Pinpoint the cell where the given text exists, returning its [X, Y] midpoint coordinate. 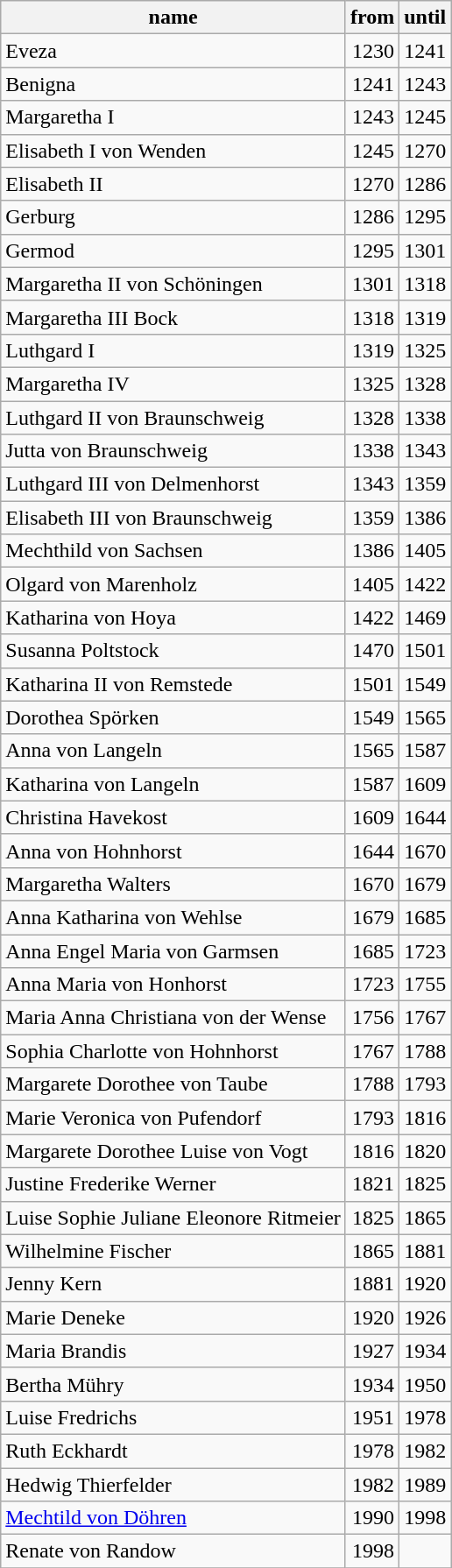
Margaretha Walters [173, 884]
1989 [426, 1485]
Katharina von Hoya [173, 618]
Anna Engel Maria von Garmsen [173, 950]
Wilhelmine Fischer [173, 1251]
1821 [371, 1184]
Elisabeth II [173, 184]
Christina Havekost [173, 817]
Hedwig Thierfelder [173, 1485]
1230 [371, 51]
Susanna Poltstock [173, 651]
1820 [426, 1151]
Elisabeth III von Braunschweig [173, 518]
Margaretha I [173, 117]
Jenny Kern [173, 1284]
1470 [371, 651]
Margarete Dorothee von Taube [173, 1084]
Olgard von Marenholz [173, 584]
1755 [426, 985]
1990 [371, 1518]
Ruth Eckhardt [173, 1451]
Margaretha IV [173, 384]
Luise Fredrichs [173, 1417]
name [173, 18]
Germod [173, 251]
Luise Sophie Juliane Eleonore Ritmeier [173, 1218]
1950 [426, 1384]
Bertha Mühry [173, 1384]
Mechthild von Sachsen [173, 551]
1756 [371, 1018]
1951 [371, 1417]
Dorothea Spörken [173, 717]
1926 [426, 1317]
Luthgard III von Delmenhorst [173, 484]
from [371, 18]
Anna von Hohnhorst [173, 851]
Benigna [173, 84]
Anna Katharina von Wehlse [173, 917]
Renate von Randow [173, 1551]
Mechtild von Döhren [173, 1518]
Katharina von Langeln [173, 784]
Marie Deneke [173, 1317]
Margarete Dorothee Luise von Vogt [173, 1151]
Maria Brandis [173, 1351]
1469 [426, 618]
Justine Frederike Werner [173, 1184]
Margaretha II von Schöningen [173, 284]
Eveza [173, 51]
Gerburg [173, 217]
until [426, 18]
Anna Maria von Honhorst [173, 985]
Luthgard II von Braunschweig [173, 418]
Anna von Langeln [173, 751]
Katharina II von Remstede [173, 684]
Luthgard I [173, 350]
Jutta von Braunschweig [173, 451]
Maria Anna Christiana von der Wense [173, 1018]
Sophia Charlotte von Hohnhorst [173, 1051]
Margaretha III Bock [173, 317]
Marie Veronica von Pufendorf [173, 1118]
Elisabeth I von Wenden [173, 151]
1927 [371, 1351]
